Identify which cell holds the provided text, then report its (x, y) central coordinate. 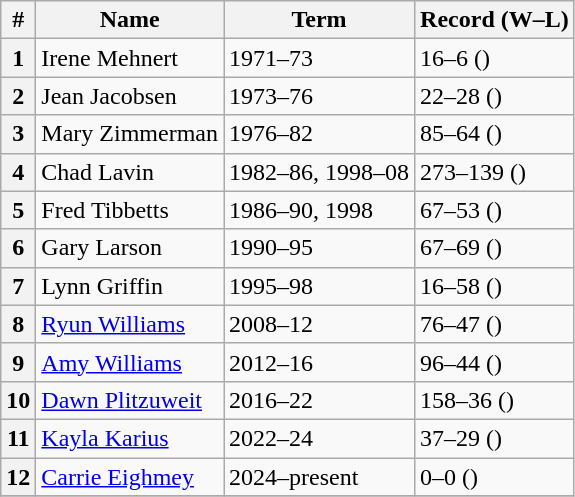
Dawn Plitzuweit (130, 400)
Chad Lavin (130, 172)
Ryun Williams (130, 324)
5 (18, 210)
273–139 () (495, 172)
12 (18, 477)
1982–86, 1998–08 (320, 172)
96–44 () (495, 362)
Mary Zimmerman (130, 134)
67–53 () (495, 210)
2016–22 (320, 400)
# (18, 20)
Kayla Karius (130, 438)
Carrie Eighmey (130, 477)
2012–16 (320, 362)
1990–95 (320, 248)
7 (18, 286)
1 (18, 58)
67–69 () (495, 248)
16–6 () (495, 58)
9 (18, 362)
16–58 () (495, 286)
Fred Tibbetts (130, 210)
37–29 () (495, 438)
0–0 () (495, 477)
10 (18, 400)
1973–76 (320, 96)
2022–24 (320, 438)
6 (18, 248)
Jean Jacobsen (130, 96)
1971–73 (320, 58)
3 (18, 134)
Irene Mehnert (130, 58)
Name (130, 20)
2 (18, 96)
2008–12 (320, 324)
Record (W–L) (495, 20)
22–28 () (495, 96)
4 (18, 172)
Gary Larson (130, 248)
Lynn Griffin (130, 286)
1976–82 (320, 134)
2024–present (320, 477)
Amy Williams (130, 362)
76–47 () (495, 324)
Term (320, 20)
1995–98 (320, 286)
8 (18, 324)
1986–90, 1998 (320, 210)
11 (18, 438)
158–36 () (495, 400)
85–64 () (495, 134)
